Detect which cell encompasses the target text, then output its [X, Y] center coordinate. 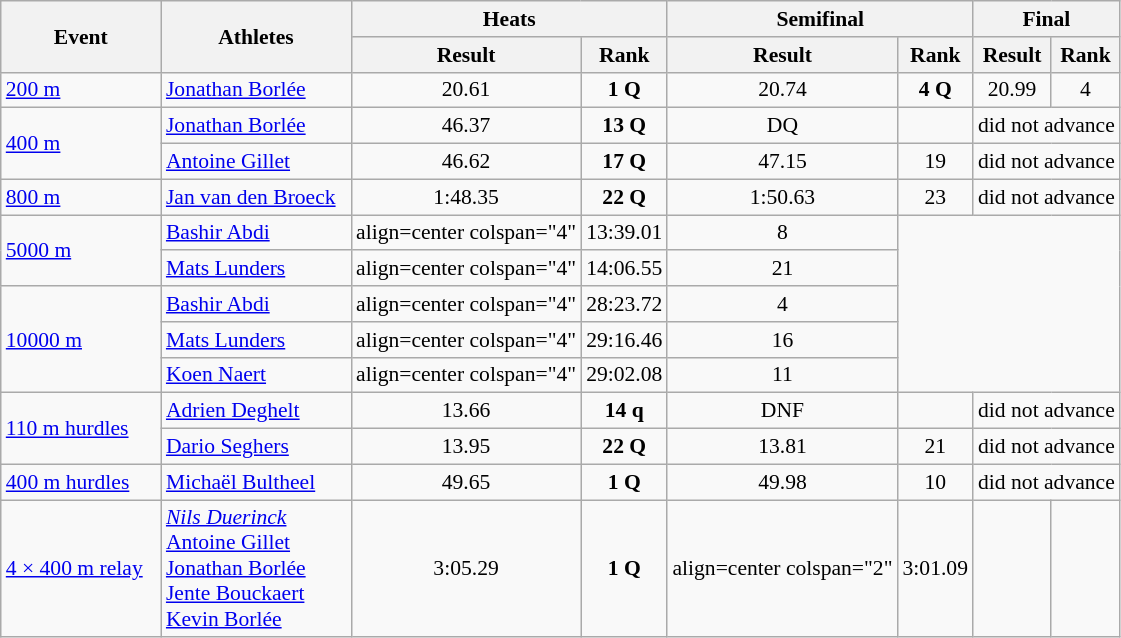
4 Q [936, 90]
Jan van den Broeck [256, 197]
200 m [81, 90]
47.15 [782, 162]
19 [936, 162]
Dario Seghers [256, 447]
Athletes [256, 36]
49.98 [782, 482]
Final [1046, 19]
Event [81, 36]
20.99 [1012, 90]
DQ [782, 126]
400 m hurdles [81, 482]
17 Q [624, 162]
13.95 [466, 447]
800 m [81, 197]
29:16.46 [624, 340]
16 [782, 340]
8 [782, 233]
3:05.29 [466, 569]
Heats [509, 19]
Nils DuerinckAntoine GilletJonathan BorléeJente BouckaertKevin Borlée [256, 569]
13 Q [624, 126]
1:50.63 [782, 197]
Semifinal [820, 19]
46.37 [466, 126]
10000 m [81, 340]
13:39.01 [624, 233]
400 m [81, 144]
14:06.55 [624, 269]
13.81 [782, 447]
46.62 [466, 162]
20.61 [466, 90]
Antoine Gillet [256, 162]
Koen Naert [256, 375]
1:48.35 [466, 197]
Michaël Bultheel [256, 482]
110 m hurdles [81, 428]
49.65 [466, 482]
20.74 [782, 90]
Adrien Deghelt [256, 411]
10 [936, 482]
28:23.72 [624, 304]
DNF [782, 411]
14 q [624, 411]
5000 m [81, 250]
13.66 [466, 411]
4 × 400 m relay [81, 569]
align=center colspan="2" [782, 569]
11 [782, 375]
3:01.09 [936, 569]
29:02.08 [624, 375]
23 [936, 197]
